Identify which cell holds the provided text, then report its (x, y) central coordinate. 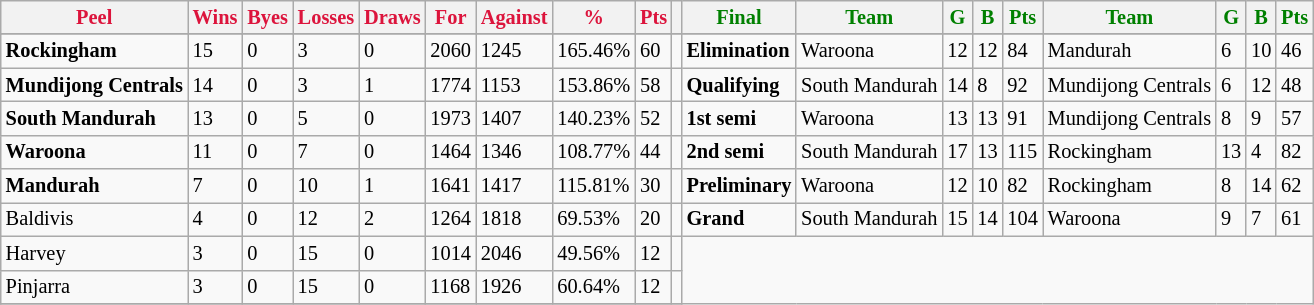
2nd semi (740, 152)
1641 (450, 186)
5 (326, 118)
Baldivis (94, 219)
Final (740, 17)
2 (392, 219)
Grand (740, 219)
104 (1022, 219)
Harvey (94, 253)
Preliminary (740, 186)
57 (1294, 118)
1168 (450, 287)
Elimination (740, 51)
Losses (326, 17)
49.56% (594, 253)
44 (654, 152)
92 (1022, 85)
165.46% (594, 51)
48 (1294, 85)
Qualifying (740, 85)
20 (654, 219)
1264 (450, 219)
17 (957, 152)
1346 (514, 152)
60 (654, 51)
Pinjarra (94, 287)
1818 (514, 219)
153.86% (594, 85)
61 (1294, 219)
2060 (450, 51)
Wins (216, 17)
1926 (514, 287)
115 (1022, 152)
2046 (514, 253)
1464 (450, 152)
1014 (450, 253)
108.77% (594, 152)
1973 (450, 118)
1245 (514, 51)
115.81% (594, 186)
11 (216, 152)
1407 (514, 118)
% (594, 17)
30 (654, 186)
Against (514, 17)
For (450, 17)
60.64% (594, 287)
1774 (450, 85)
Peel (94, 17)
1417 (514, 186)
1st semi (740, 118)
Draws (392, 17)
140.23% (594, 118)
91 (1022, 118)
62 (1294, 186)
69.53% (594, 219)
46 (1294, 51)
84 (1022, 51)
58 (654, 85)
Byes (267, 17)
52 (654, 118)
1153 (514, 85)
